Scan for the cell matching the given text and deliver its (X, Y) coordinate at center. 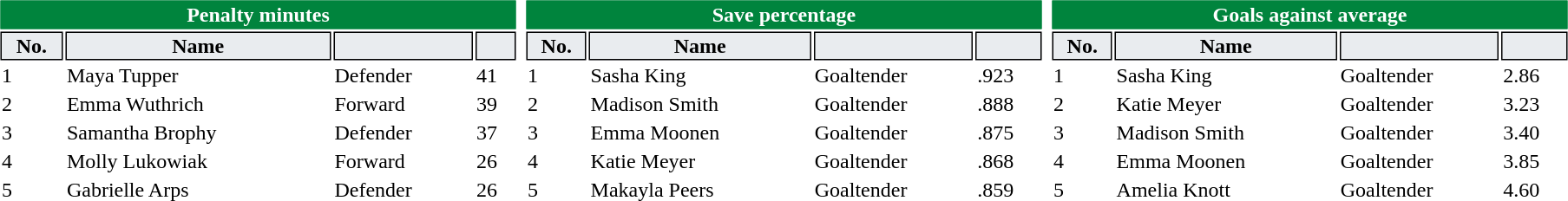
Emma Wuthrich (198, 105)
Samantha Brophy (198, 133)
Goals against average (1309, 14)
Penalty minutes (258, 14)
.923 (1009, 75)
3.23 (1535, 105)
3.85 (1535, 162)
.875 (1009, 133)
37 (495, 133)
.868 (1009, 162)
3.40 (1535, 133)
Save percentage (784, 14)
Maya Tupper (198, 75)
26 (495, 162)
39 (495, 105)
41 (495, 75)
Molly Lukowiak (198, 162)
2.86 (1535, 75)
.888 (1009, 105)
